Return (x, y) of the center of cell containing provided text 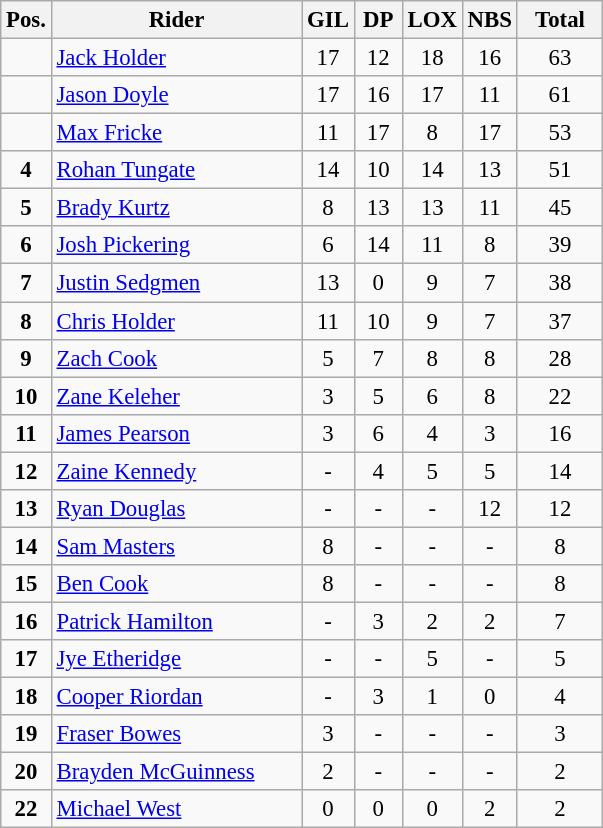
51 (560, 170)
Jye Etheridge (176, 659)
Rider (176, 20)
53 (560, 133)
Pos. (26, 20)
Max Fricke (176, 133)
Jason Doyle (176, 95)
38 (560, 283)
Fraser Bowes (176, 734)
Rohan Tungate (176, 170)
DP (378, 20)
Sam Masters (176, 546)
James Pearson (176, 433)
Ryan Douglas (176, 509)
Michael West (176, 809)
28 (560, 358)
Chris Holder (176, 321)
Jack Holder (176, 58)
Zaine Kennedy (176, 471)
Josh Pickering (176, 245)
20 (26, 772)
Patrick Hamilton (176, 621)
Justin Sedgmen (176, 283)
NBS (490, 20)
GIL (328, 20)
Total (560, 20)
Cooper Riordan (176, 697)
LOX (432, 20)
37 (560, 321)
1 (432, 697)
39 (560, 245)
61 (560, 95)
15 (26, 584)
Zane Keleher (176, 396)
Brayden McGuinness (176, 772)
Ben Cook (176, 584)
Zach Cook (176, 358)
Brady Kurtz (176, 208)
19 (26, 734)
45 (560, 208)
63 (560, 58)
